Search for the cell housing the specified text and yield its (x, y) center coordinate. 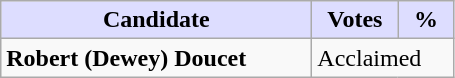
Robert (Dewey) Doucet (156, 58)
% (426, 20)
Candidate (156, 20)
Acclaimed (383, 58)
Votes (355, 20)
